Provide the (X, Y) coordinate of the cell's center where the given text is located.  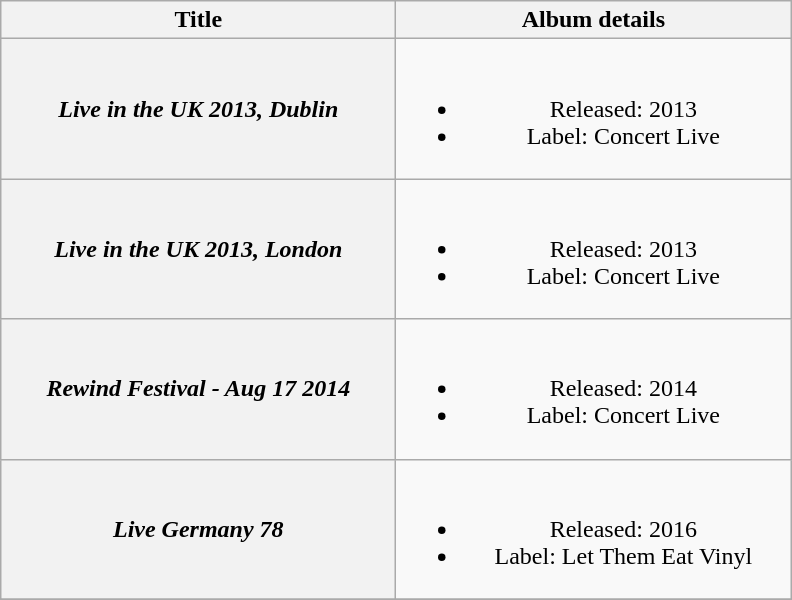
Album details (594, 20)
Title (198, 20)
Live Germany 78 (198, 529)
Released: 2016Label: Let Them Eat Vinyl (594, 529)
Live in the UK 2013, Dublin (198, 109)
Rewind Festival - Aug 17 2014 (198, 389)
Released: 2014Label: Concert Live (594, 389)
Live in the UK 2013, London (198, 249)
